Locate the cell with the specified text and output its [X, Y] center coordinate. 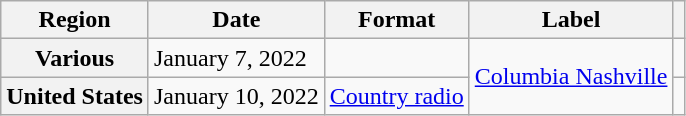
January 7, 2022 [236, 58]
United States [75, 96]
Country radio [396, 96]
January 10, 2022 [236, 96]
Columbia Nashville [571, 77]
Format [396, 20]
Region [75, 20]
Label [571, 20]
Various [75, 58]
Date [236, 20]
